Scan for the cell matching the given text and deliver its [X, Y] coordinate at center. 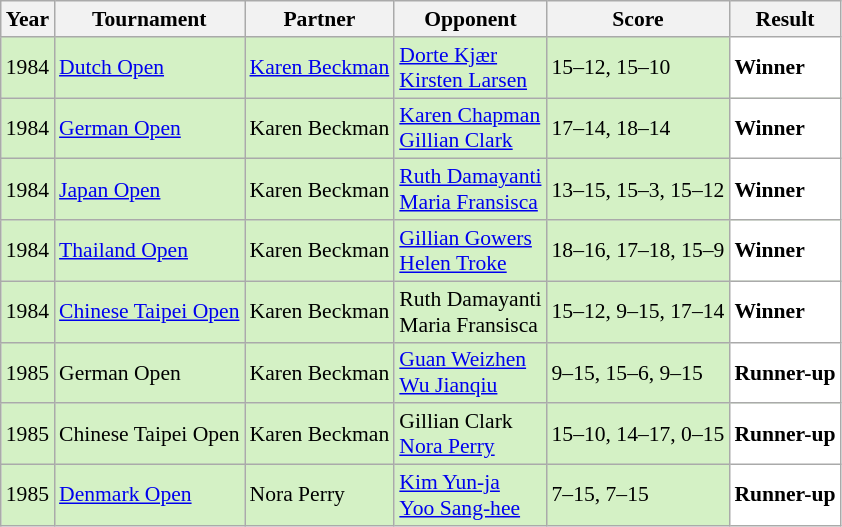
15–10, 14–17, 0–15 [638, 434]
Opponent [470, 19]
Nora Perry [319, 496]
Result [784, 19]
Guan Weizhen Wu Jianqiu [470, 372]
18–16, 17–18, 15–9 [638, 250]
Score [638, 19]
Year [28, 19]
Partner [319, 19]
Japan Open [149, 190]
Karen Chapman Gillian Clark [470, 128]
17–14, 18–14 [638, 128]
Dutch Open [149, 68]
Thailand Open [149, 250]
15–12, 9–15, 17–14 [638, 312]
Tournament [149, 19]
7–15, 7–15 [638, 496]
Dorte Kjær Kirsten Larsen [470, 68]
15–12, 15–10 [638, 68]
Gillian Clark Nora Perry [470, 434]
13–15, 15–3, 15–12 [638, 190]
Kim Yun-ja Yoo Sang-hee [470, 496]
Gillian Gowers Helen Troke [470, 250]
9–15, 15–6, 9–15 [638, 372]
Denmark Open [149, 496]
